Locate the cell with the specified text and output its (x, y) center coordinate. 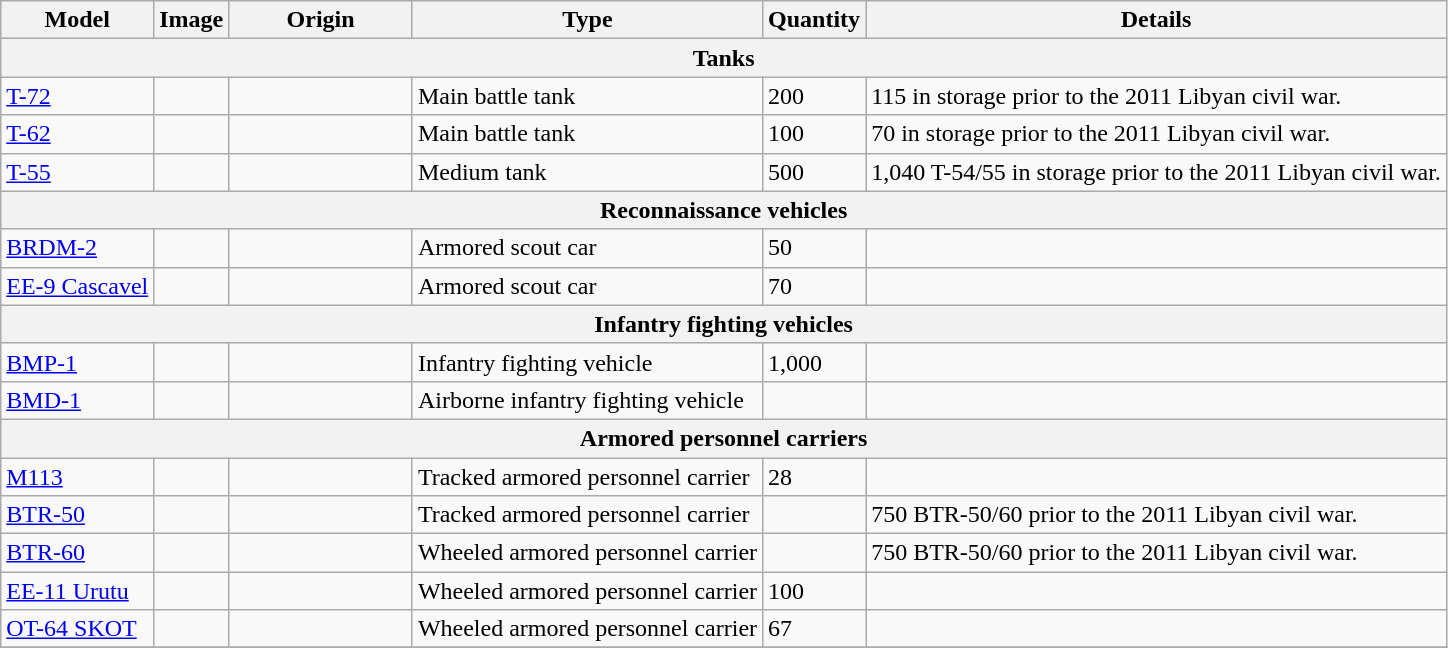
T-55 (78, 172)
Quantity (814, 20)
70 (814, 286)
Type (587, 20)
Model (78, 20)
M113 (78, 477)
Origin (321, 20)
EE-9 Cascavel (78, 286)
200 (814, 96)
BMD-1 (78, 400)
1,000 (814, 362)
Infantry fighting vehicles (724, 324)
EE-11 Urutu (78, 591)
Medium tank (587, 172)
T-72 (78, 96)
OT-64 SKOT (78, 629)
Reconnaissance vehicles (724, 210)
70 in storage prior to the 2011 Libyan civil war. (1156, 134)
Armored personnel carriers (724, 438)
Airborne infantry fighting vehicle (587, 400)
BTR-50 (78, 515)
50 (814, 248)
67 (814, 629)
115 in storage prior to the 2011 Libyan civil war. (1156, 96)
BRDM-2 (78, 248)
Infantry fighting vehicle (587, 362)
Details (1156, 20)
1,040 T-54/55 in storage prior to the 2011 Libyan civil war. (1156, 172)
500 (814, 172)
BTR-60 (78, 553)
T-62 (78, 134)
28 (814, 477)
BMP-1 (78, 362)
Tanks (724, 58)
Image (192, 20)
